Scan for the cell matching the given text and deliver its (X, Y) coordinate at center. 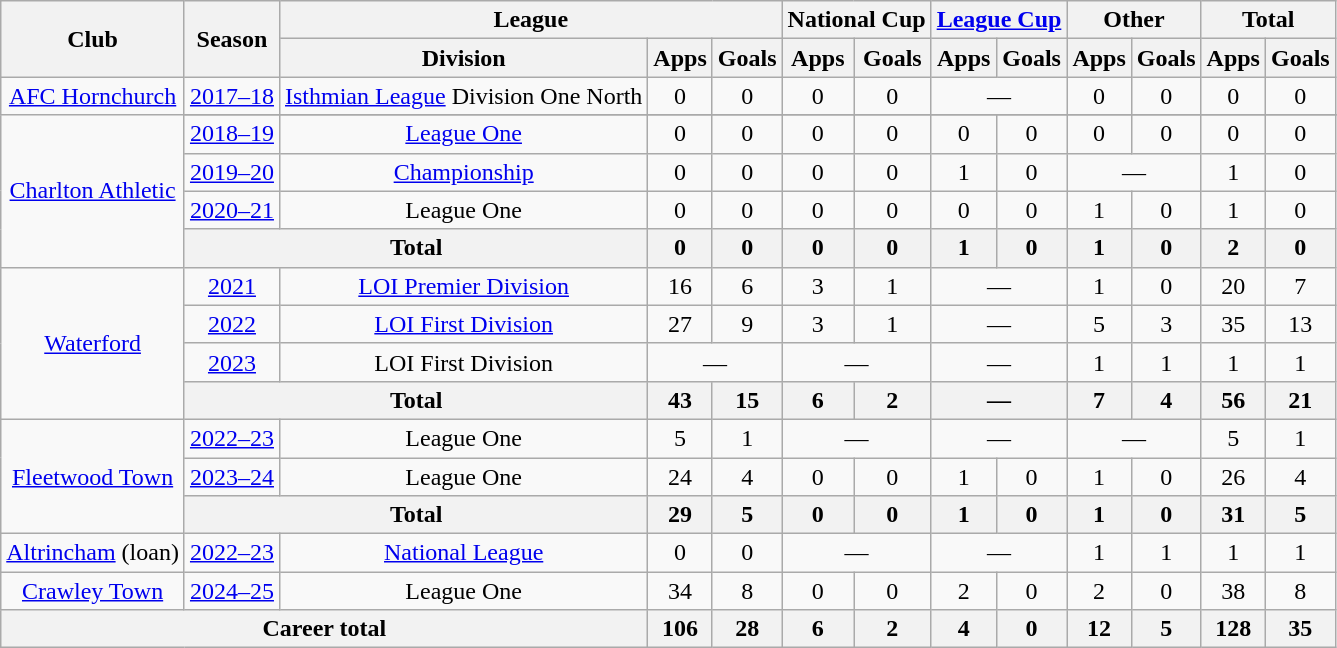
Championship (463, 172)
2017–18 (232, 96)
Altrincham (loan) (93, 553)
League (530, 20)
2018–19 (232, 134)
128 (1233, 629)
16 (680, 286)
Club (93, 39)
Crawley Town (93, 591)
AFC Hornchurch (93, 96)
21 (1300, 400)
National League (463, 553)
12 (1099, 629)
2019–20 (232, 172)
2021 (232, 286)
LOI Premier Division (463, 286)
Waterford (93, 343)
Charlton Athletic (93, 191)
2023–24 (232, 477)
20 (1233, 286)
38 (1233, 591)
24 (680, 477)
2023 (232, 362)
2022 (232, 324)
106 (680, 629)
28 (747, 629)
Division (463, 58)
29 (680, 515)
43 (680, 400)
Other (1134, 20)
26 (1233, 477)
League Cup (999, 20)
27 (680, 324)
National Cup (856, 20)
Isthmian League Division One North (463, 96)
Career total (324, 629)
34 (680, 591)
13 (1300, 324)
Fleetwood Town (93, 476)
56 (1233, 400)
9 (747, 324)
Season (232, 39)
2020–21 (232, 210)
31 (1233, 515)
15 (747, 400)
2024–25 (232, 591)
